Provide the (X, Y) coordinate of the cell's center where the given text is located.  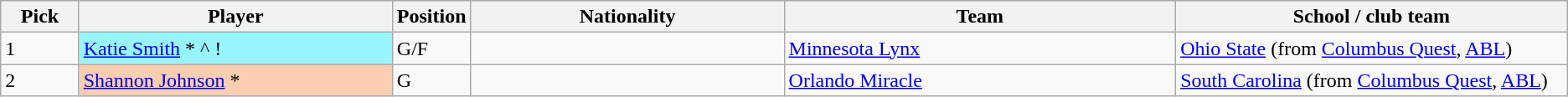
Position (431, 17)
G/F (431, 48)
Player (235, 17)
Team (980, 17)
1 (40, 48)
South Carolina (from Columbus Quest, ABL) (1372, 80)
Shannon Johnson * (235, 80)
Ohio State (from Columbus Quest, ABL) (1372, 48)
2 (40, 80)
Pick (40, 17)
Katie Smith * ^ ! (235, 48)
G (431, 80)
Minnesota Lynx (980, 48)
School / club team (1372, 17)
Orlando Miracle (980, 80)
Nationality (627, 17)
